Output the [x, y] coordinate of the center of the cell containing the given text.  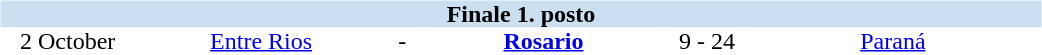
9 - 24 [707, 42]
Rosario [544, 42]
- [402, 42]
Entre Rios [262, 42]
Paraná [892, 42]
2 October [67, 42]
Finale 1. posto [520, 14]
